Return [x, y] of the center of cell containing provided text 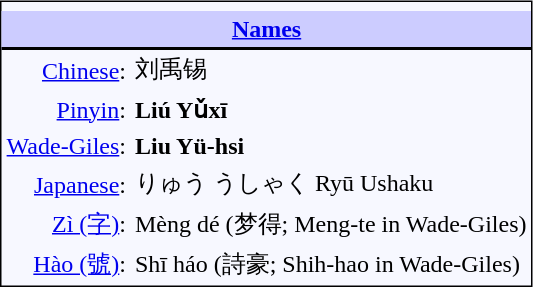
りゅう うしゃく Ryū Ushaku [330, 184]
Shī háo (詩豪; Shih-hao in Wade-Giles) [330, 265]
Names [266, 30]
Zì (字): [66, 224]
Liú Yǔxī [330, 109]
Hào (號): [66, 265]
Wade-Giles: [66, 146]
Japanese: [66, 184]
Liu Yü-hsi [330, 146]
Chinese: [66, 70]
Pinyin: [66, 109]
Mèng dé (梦得; Meng-te in Wade-Giles) [330, 224]
刘禹锡 [330, 70]
